Find where the given text appears and provide that cell's center as [x, y] coordinate. 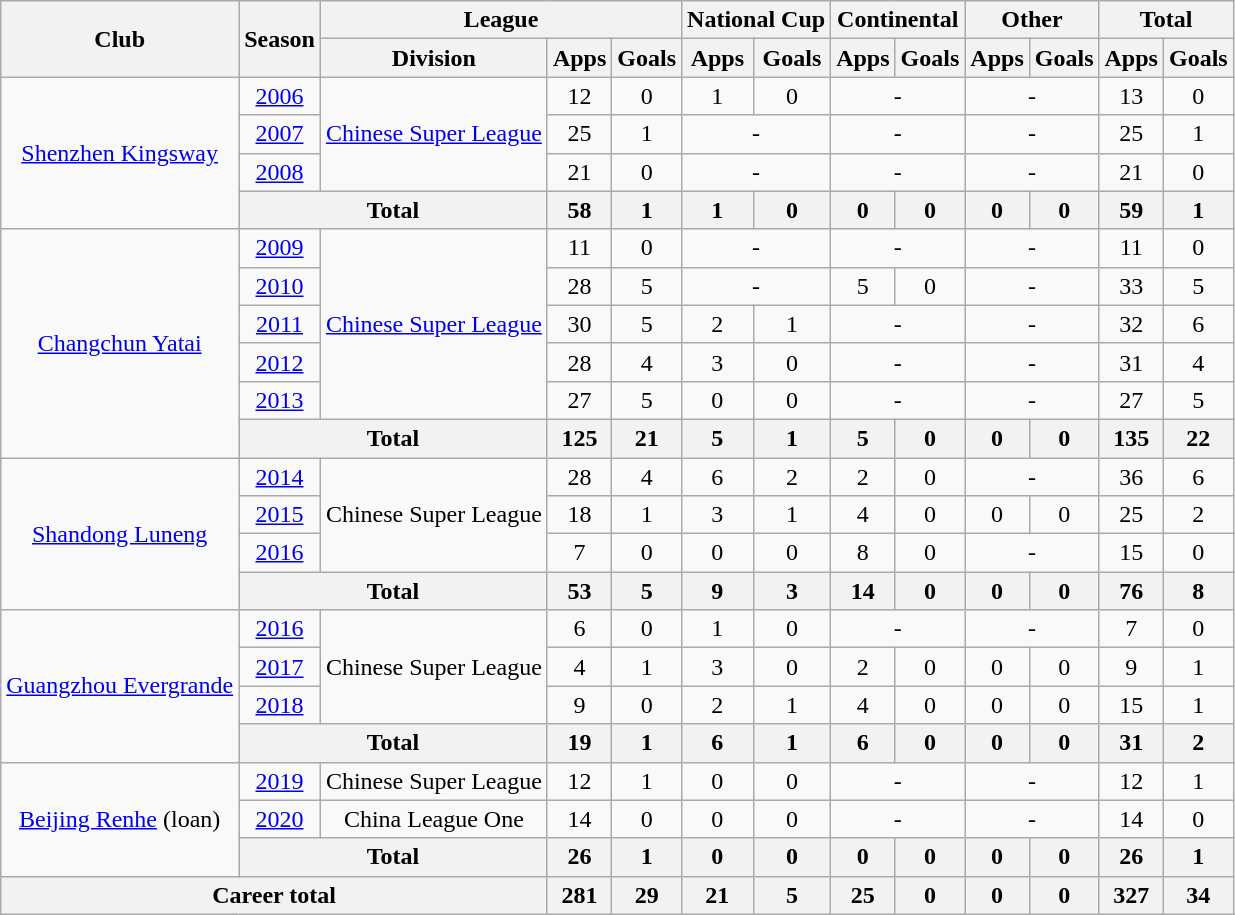
32 [1131, 324]
Other [1032, 20]
Club [120, 39]
33 [1131, 286]
135 [1131, 438]
2018 [280, 705]
29 [647, 895]
Changchun Yatai [120, 343]
2019 [280, 781]
China League One [434, 819]
18 [579, 515]
2015 [280, 515]
2017 [280, 667]
30 [579, 324]
76 [1131, 591]
Shenzhen Kingsway [120, 153]
Shandong Luneng [120, 534]
2020 [280, 819]
Season [280, 39]
34 [1198, 895]
2010 [280, 286]
58 [579, 210]
59 [1131, 210]
36 [1131, 477]
2013 [280, 400]
53 [579, 591]
2011 [280, 324]
League [500, 20]
2012 [280, 362]
2009 [280, 248]
327 [1131, 895]
Division [434, 58]
2014 [280, 477]
2007 [280, 134]
19 [579, 743]
National Cup [756, 20]
Continental [898, 20]
2008 [280, 172]
Beijing Renhe (loan) [120, 819]
Career total [274, 895]
Guangzhou Evergrande [120, 686]
125 [579, 438]
13 [1131, 96]
22 [1198, 438]
281 [579, 895]
2006 [280, 96]
